Pinpoint the cell where the given text exists, returning its [X, Y] midpoint coordinate. 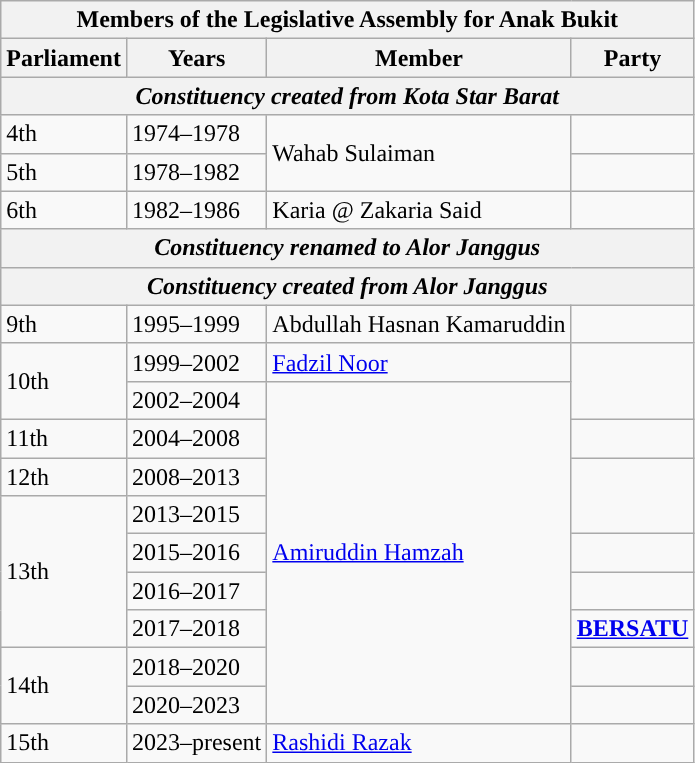
12th [64, 477]
Amiruddin Hamzah [419, 552]
14th [64, 686]
1974–1978 [196, 134]
4th [64, 134]
10th [64, 381]
Years [196, 58]
15th [64, 743]
Party [632, 58]
Parliament [64, 58]
1995–1999 [196, 324]
2018–2020 [196, 667]
Karia @ Zakaria Said [419, 210]
2004–2008 [196, 438]
2017–2018 [196, 629]
6th [64, 210]
BERSATU [632, 629]
2002–2004 [196, 400]
1982–1986 [196, 210]
2015–2016 [196, 553]
1978–1982 [196, 172]
2008–2013 [196, 477]
Fadzil Noor [419, 362]
9th [64, 324]
Member [419, 58]
2016–2017 [196, 591]
11th [64, 438]
Rashidi Razak [419, 743]
2023–present [196, 743]
13th [64, 572]
2013–2015 [196, 515]
Members of the Legislative Assembly for Anak Bukit [348, 20]
2020–2023 [196, 705]
5th [64, 172]
Constituency created from Kota Star Barat [348, 96]
1999–2002 [196, 362]
Constituency created from Alor Janggus [348, 286]
Wahab Sulaiman [419, 153]
Constituency renamed to Alor Janggus [348, 248]
Abdullah Hasnan Kamaruddin [419, 324]
